Detect which cell encompasses the target text, then output its [X, Y] center coordinate. 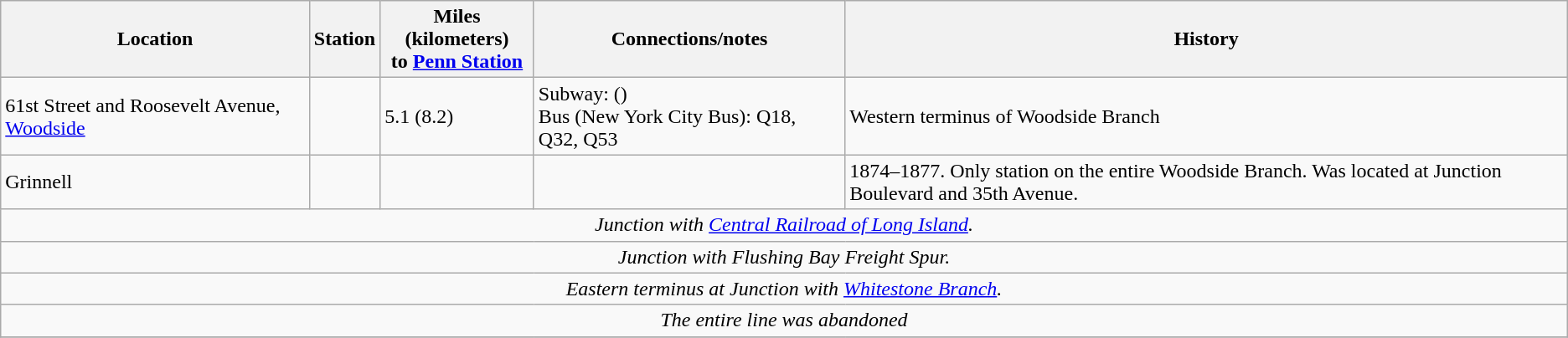
Subway: ()Bus (New York City Bus): Q18, Q32, Q53 [689, 116]
5.1 (8.2) [457, 116]
Junction with Flushing Bay Freight Spur. [784, 257]
Grinnell [156, 182]
1874–1877. Only station on the entire Woodside Branch. Was located at Junction Boulevard and 35th Avenue. [1206, 182]
Miles (kilometers)to Penn Station [457, 39]
Station [344, 39]
Junction with Central Railroad of Long Island. [784, 225]
Connections/notes [689, 39]
61st Street and Roosevelt Avenue, Woodside [156, 116]
Location [156, 39]
Western terminus of Woodside Branch [1206, 116]
Eastern terminus at Junction with Whitestone Branch. [784, 289]
The entire line was abandoned [784, 320]
History [1206, 39]
